Return the (x, y) coordinate for the center point of the cell that contains the specified text.  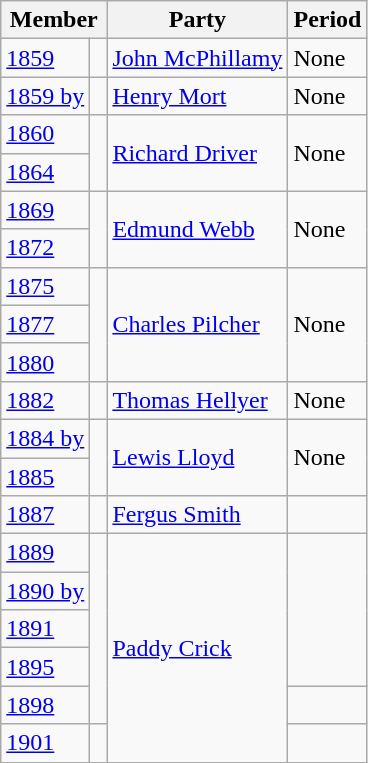
1880 (46, 362)
1901 (46, 743)
1887 (46, 515)
1860 (46, 134)
1889 (46, 553)
Richard Driver (198, 153)
1859 (46, 58)
1895 (46, 667)
1875 (46, 286)
1872 (46, 248)
1877 (46, 324)
1859 by (46, 96)
Period (328, 20)
1869 (46, 210)
Charles Pilcher (198, 324)
1890 by (46, 591)
1884 by (46, 438)
Paddy Crick (198, 648)
Member (54, 20)
John McPhillamy (198, 58)
Henry Mort (198, 96)
Edmund Webb (198, 229)
Thomas Hellyer (198, 400)
1864 (46, 172)
1882 (46, 400)
1891 (46, 629)
Party (198, 20)
Lewis Lloyd (198, 457)
1898 (46, 705)
Fergus Smith (198, 515)
1885 (46, 477)
